Detect which cell encompasses the target text, then output its [X, Y] center coordinate. 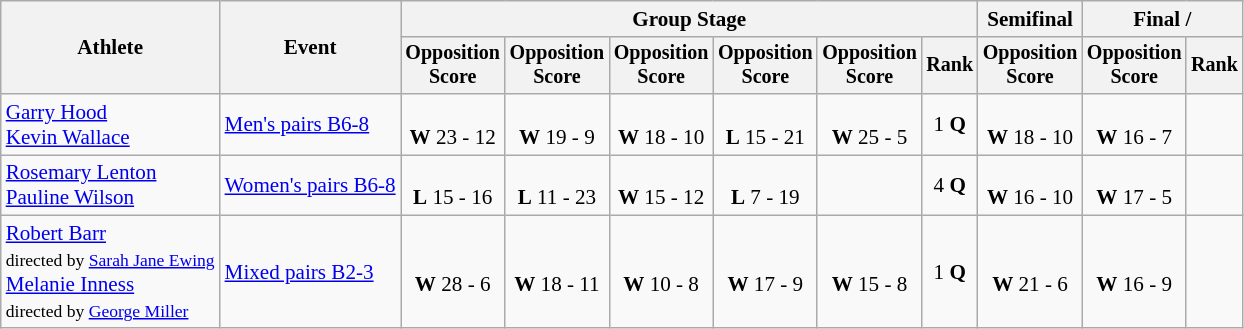
Final / [1162, 18]
W 15 - 12 [661, 186]
Women's pairs B6-8 [310, 186]
L 7 - 19 [765, 186]
W 21 - 6 [1030, 272]
Men's pairs B6-8 [310, 124]
L 11 - 23 [557, 186]
W 16 - 10 [1030, 186]
Rosemary LentonPauline Wilson [110, 186]
W 15 - 8 [869, 272]
Group Stage [690, 18]
W 19 - 9 [557, 124]
W 16 - 7 [1134, 124]
W 18 - 11 [557, 272]
Robert Barrdirected by Sarah Jane EwingMelanie Innessdirected by George Miller [110, 272]
4 Q [950, 186]
W 28 - 6 [453, 272]
W 25 - 5 [869, 124]
Event [310, 48]
Semifinal [1030, 18]
W 17 - 5 [1134, 186]
W 23 - 12 [453, 124]
L 15 - 21 [765, 124]
W 16 - 9 [1134, 272]
Athlete [110, 48]
W 10 - 8 [661, 272]
Mixed pairs B2-3 [310, 272]
L 15 - 16 [453, 186]
Garry HoodKevin Wallace [110, 124]
W 17 - 9 [765, 272]
